Identify which cell holds the provided text, then report its (X, Y) central coordinate. 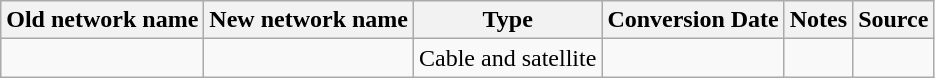
Old network name (102, 20)
Notes (818, 20)
Type (508, 20)
New network name (309, 20)
Conversion Date (693, 20)
Cable and satellite (508, 58)
Source (894, 20)
